Output the [x, y] coordinate of the center of the cell containing the given text.  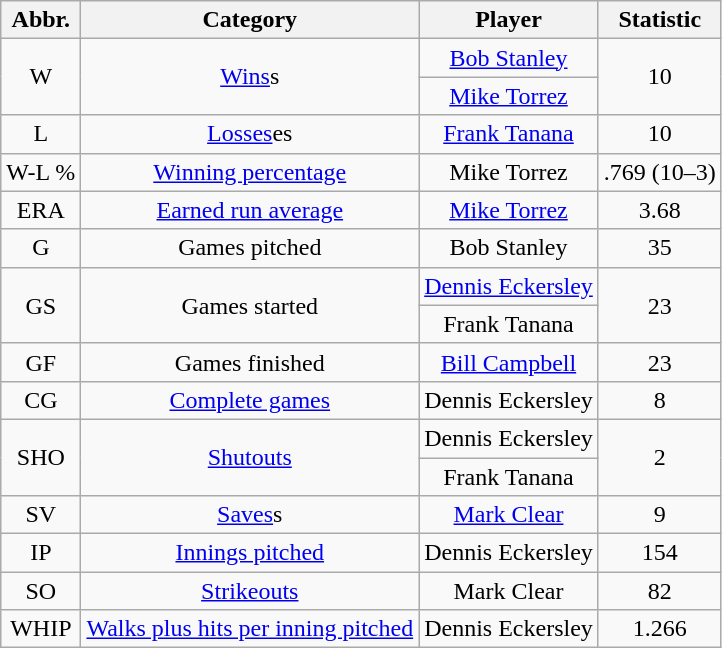
2 [660, 457]
WHIP [41, 629]
3.68 [660, 210]
SV [41, 515]
Bill Campbell [509, 362]
1.266 [660, 629]
Losseses [250, 134]
Savess [250, 515]
SO [41, 591]
Category [250, 20]
GS [41, 305]
Walks plus hits per inning pitched [250, 629]
Games started [250, 305]
Earned run average [250, 210]
Winss [250, 77]
Abbr. [41, 20]
35 [660, 248]
Statistic [660, 20]
G [41, 248]
Player [509, 20]
CG [41, 400]
154 [660, 553]
IP [41, 553]
8 [660, 400]
Innings pitched [250, 553]
ERA [41, 210]
GF [41, 362]
Games finished [250, 362]
82 [660, 591]
Strikeouts [250, 591]
L [41, 134]
Winning percentage [250, 172]
Complete games [250, 400]
9 [660, 515]
W [41, 77]
Games pitched [250, 248]
SHO [41, 457]
.769 (10–3) [660, 172]
W-L % [41, 172]
Shutouts [250, 457]
